Pinpoint the cell where the given text exists, returning its (X, Y) midpoint coordinate. 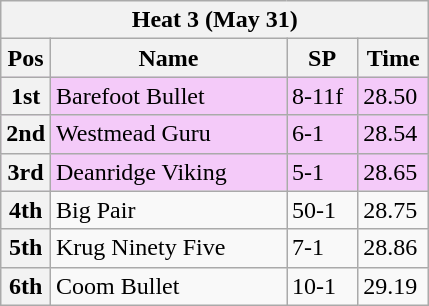
Barefoot Bullet (169, 96)
5-1 (322, 172)
Big Pair (169, 210)
28.65 (394, 172)
2nd (26, 134)
Time (394, 58)
8-11f (322, 96)
Deanridge Viking (169, 172)
28.75 (394, 210)
SP (322, 58)
Heat 3 (May 31) (215, 20)
Coom Bullet (169, 286)
Pos (26, 58)
Krug Ninety Five (169, 248)
6th (26, 286)
3rd (26, 172)
7-1 (322, 248)
6-1 (322, 134)
50-1 (322, 210)
4th (26, 210)
29.19 (394, 286)
28.86 (394, 248)
10-1 (322, 286)
28.54 (394, 134)
Westmead Guru (169, 134)
28.50 (394, 96)
5th (26, 248)
Name (169, 58)
1st (26, 96)
